Return (x, y) of the center of cell containing provided text 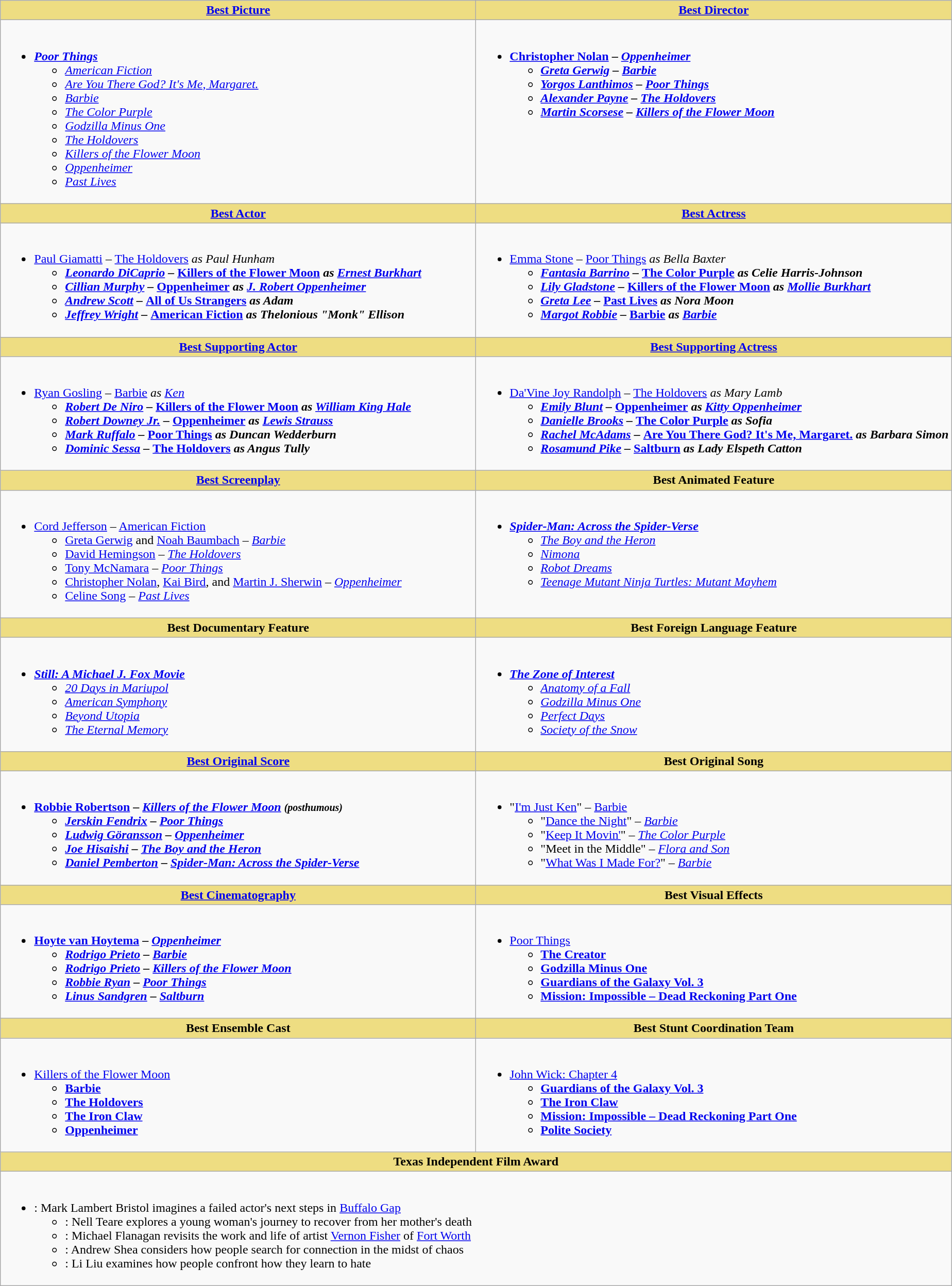
Poor ThingsThe CreatorGodzilla Minus OneGuardians of the Galaxy Vol. 3Mission: Impossible – Dead Reckoning Part One (714, 961)
Best Actress (714, 213)
Killers of the Flower MoonBarbieThe HoldoversThe Iron ClawOppenheimer (238, 1095)
Best Actor (238, 213)
Texas Independent Film Award (476, 1162)
Best Screenplay (238, 480)
Best Animated Feature (714, 480)
Best Foreign Language Feature (714, 628)
Best Original Score (238, 761)
Best Original Song (714, 761)
Hoyte van Hoytema – OppenheimerRodrigo Prieto – BarbieRodrigo Prieto – Killers of the Flower MoonRobbie Ryan – Poor ThingsLinus Sandgren – Saltburn (238, 961)
Best Ensemble Cast (238, 1028)
Best Supporting Actor (238, 347)
Best Cinematography (238, 895)
John Wick: Chapter 4Guardians of the Galaxy Vol. 3The Iron ClawMission: Impossible – Dead Reckoning Part OnePolite Society (714, 1095)
Best Stunt Coordination Team (714, 1028)
Spider-Man: Across the Spider-VerseThe Boy and the HeronNimonaRobot DreamsTeenage Mutant Ninja Turtles: Mutant Mayhem (714, 554)
The Zone of InterestAnatomy of a FallGodzilla Minus OnePerfect DaysSociety of the Snow (714, 695)
Best Picture (238, 10)
Best Director (714, 10)
Best Supporting Actress (714, 347)
Best Documentary Feature (238, 628)
Best Visual Effects (714, 895)
Still: A Michael J. Fox Movie20 Days in MariupolAmerican SymphonyBeyond UtopiaThe Eternal Memory (238, 695)
